Provide the [x, y] coordinate of the cell's center where the given text is located.  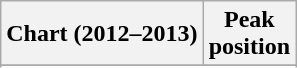
Chart (2012–2013) [102, 34]
Peakposition [249, 34]
